Return the [x, y] coordinate for the center point of the cell that contains the specified text.  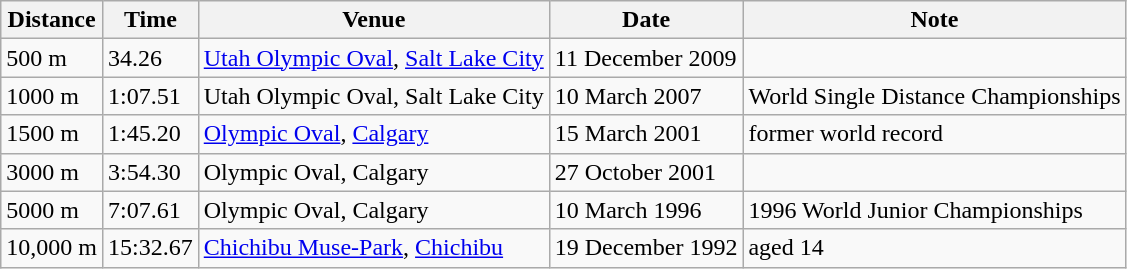
15 March 2001 [646, 134]
Time [150, 20]
3000 m [52, 172]
15:32.67 [150, 248]
3:54.30 [150, 172]
1500 m [52, 134]
Distance [52, 20]
1000 m [52, 96]
500 m [52, 58]
10 March 1996 [646, 210]
19 December 1992 [646, 248]
Venue [374, 20]
Chichibu Muse-Park, Chichibu [374, 248]
1:07.51 [150, 96]
aged 14 [934, 248]
10 March 2007 [646, 96]
10,000 m [52, 248]
1:45.20 [150, 134]
World Single Distance Championships [934, 96]
34.26 [150, 58]
5000 m [52, 210]
Date [646, 20]
1996 World Junior Championships [934, 210]
7:07.61 [150, 210]
11 December 2009 [646, 58]
27 October 2001 [646, 172]
Note [934, 20]
former world record [934, 134]
